Detect which cell encompasses the target text, then output its (x, y) center coordinate. 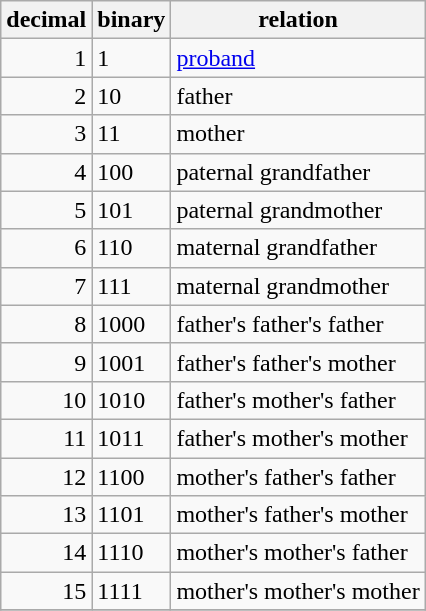
father's mother's mother (298, 438)
111 (132, 286)
110 (132, 248)
101 (132, 210)
1101 (132, 515)
2 (46, 96)
mother's mother's father (298, 553)
father's father's mother (298, 362)
4 (46, 172)
1110 (132, 553)
mother (298, 134)
mother's father's father (298, 477)
father's mother's father (298, 400)
maternal grandmother (298, 286)
mother's mother's mother (298, 591)
1010 (132, 400)
proband (298, 58)
7 (46, 286)
1000 (132, 324)
12 (46, 477)
mother's father's mother (298, 515)
1011 (132, 438)
binary (132, 20)
relation (298, 20)
decimal (46, 20)
8 (46, 324)
15 (46, 591)
3 (46, 134)
1111 (132, 591)
100 (132, 172)
father (298, 96)
14 (46, 553)
paternal grandfather (298, 172)
1100 (132, 477)
paternal grandmother (298, 210)
maternal grandfather (298, 248)
father's father's father (298, 324)
6 (46, 248)
13 (46, 515)
9 (46, 362)
1001 (132, 362)
5 (46, 210)
